Pinpoint the cell where the given text exists, returning its [x, y] midpoint coordinate. 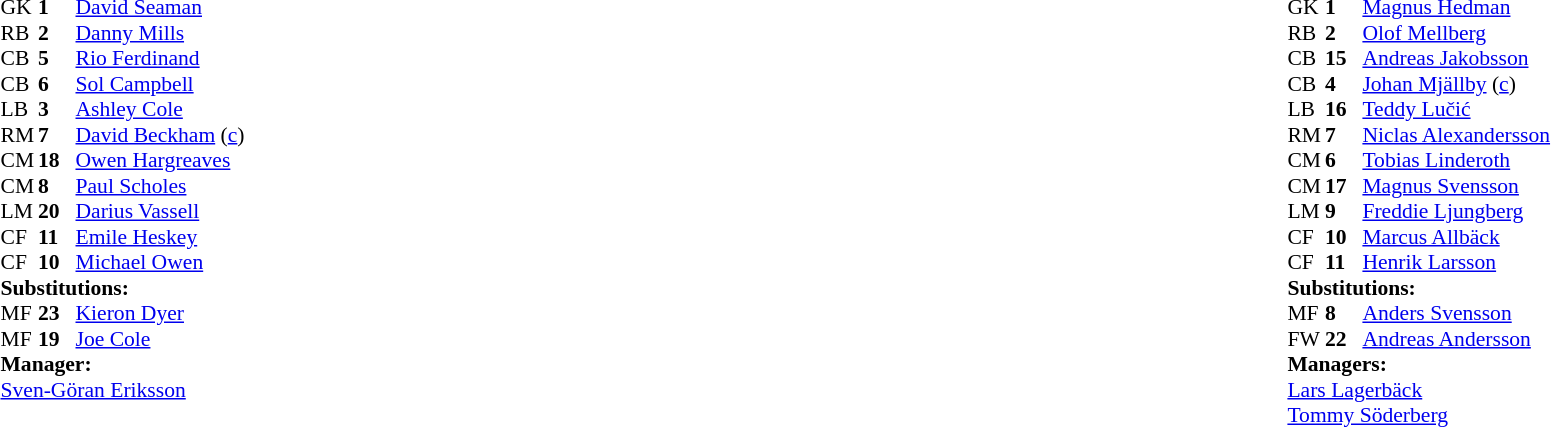
19 [57, 339]
Teddy Lučić [1456, 109]
22 [1344, 339]
9 [1344, 211]
Joe Cole [160, 339]
23 [57, 313]
Kieron Dyer [160, 313]
Danny Mills [160, 33]
David Beckham (c) [160, 135]
Sol Campbell [160, 84]
20 [57, 211]
15 [1344, 59]
Olof Mellberg [1456, 33]
Niclas Alexandersson [1456, 135]
Marcus Allbäck [1456, 237]
Andreas Andersson [1456, 339]
Paul Scholes [160, 186]
Michael Owen [160, 263]
3 [57, 109]
16 [1344, 109]
Henrik Larsson [1456, 263]
Emile Heskey [160, 237]
Freddie Ljungberg [1456, 211]
17 [1344, 186]
Owen Hargreaves [160, 161]
Sven-Göran Eriksson [122, 390]
Managers: [1418, 365]
Ashley Cole [160, 109]
Magnus Svensson [1456, 186]
Johan Mjällby (c) [1456, 84]
Manager: [122, 365]
Rio Ferdinand [160, 59]
18 [57, 161]
5 [57, 59]
Darius Vassell [160, 211]
Anders Svensson [1456, 313]
4 [1344, 84]
Tobias Linderoth [1456, 161]
FW [1306, 339]
Andreas Jakobsson [1456, 59]
